Scan for the cell matching the given text and deliver its [X, Y] coordinate at center. 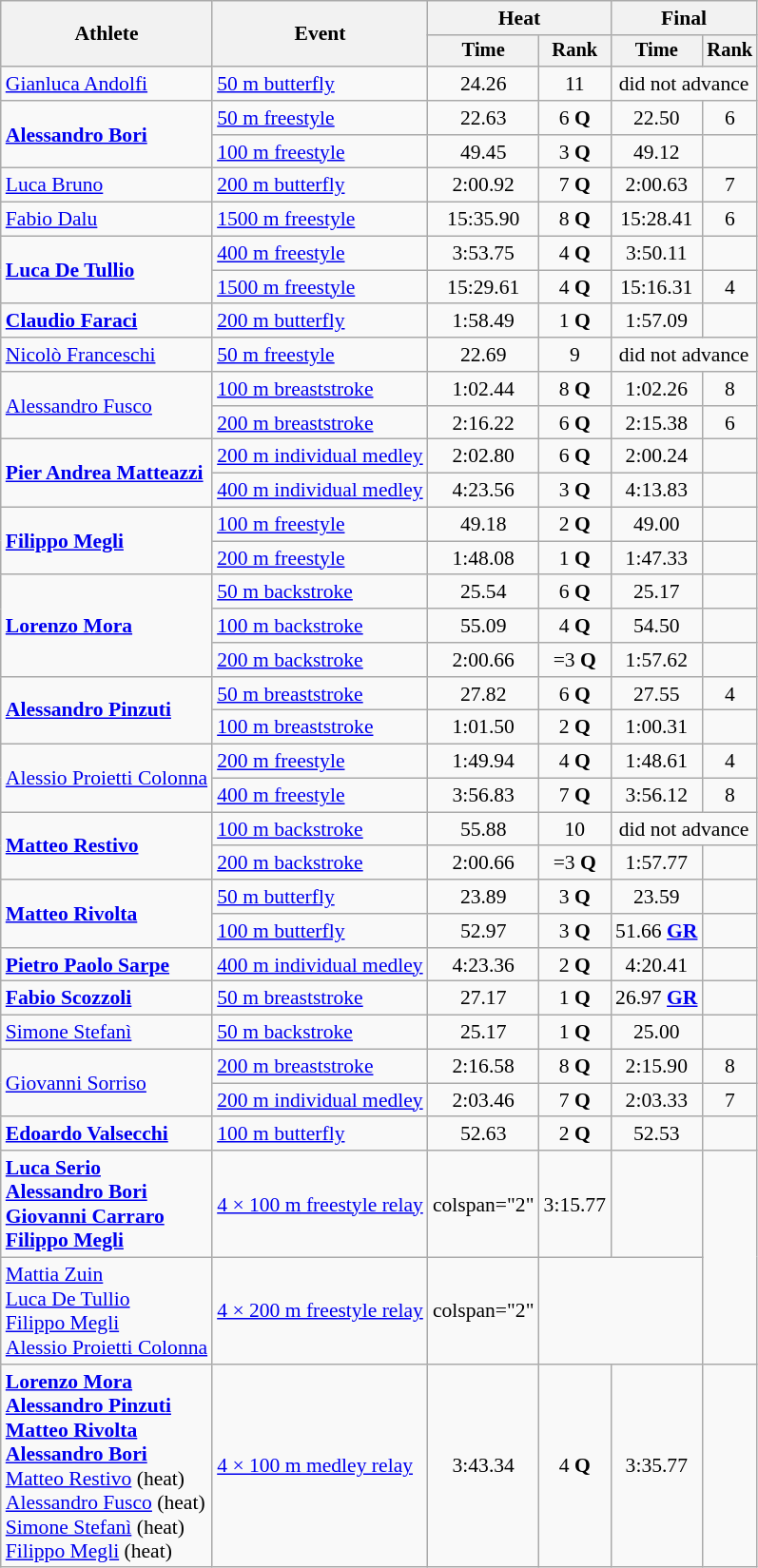
1:02.26 [656, 389]
11 [574, 84]
25.54 [483, 592]
1:48.08 [483, 558]
4:23.36 [483, 965]
4 × 100 m medley relay [320, 1466]
4:23.56 [483, 491]
1:58.49 [483, 321]
Alessandro Pinzuti [107, 711]
2:15.90 [656, 1067]
Alessio Proietti Colonna [107, 778]
22.50 [656, 118]
Pier Andrea Matteazzi [107, 474]
Matteo Rivolta [107, 913]
Pietro Paolo Sarpe [107, 965]
49.12 [656, 152]
Alessandro Fusco [107, 405]
23.89 [483, 897]
1:02.44 [483, 389]
2:16.22 [483, 423]
3:56.12 [656, 796]
Filippo Megli [107, 542]
10 [574, 829]
22.69 [483, 355]
1:48.61 [656, 762]
3:56.83 [483, 796]
1:47.33 [656, 558]
1:57.77 [656, 863]
Gianluca Andolfi [107, 84]
9 [574, 355]
3:43.34 [483, 1466]
2:03.33 [656, 1100]
1:57.62 [656, 660]
4 × 100 m freestyle relay [320, 1204]
2:03.46 [483, 1100]
Fabio Scozzoli [107, 998]
1:49.94 [483, 762]
27.55 [656, 694]
2:02.80 [483, 456]
3:35.77 [656, 1466]
15:35.90 [483, 220]
49.45 [483, 152]
52.53 [656, 1134]
15:16.31 [656, 287]
49.00 [656, 525]
3:50.11 [656, 254]
15:29.61 [483, 287]
Luca SerioAlessandro BoriGiovanni CarraroFilippo Megli [107, 1204]
Final [684, 18]
2:15.38 [656, 423]
Event [320, 34]
Fabio Dalu [107, 220]
Luca Bruno [107, 185]
49.18 [483, 525]
Giovanni Sorriso [107, 1084]
15:28.41 [656, 220]
4:20.41 [656, 965]
27.17 [483, 998]
3:53.75 [483, 254]
24.26 [483, 84]
Alessandro Bori [107, 135]
1:01.50 [483, 727]
Matteo Restivo [107, 846]
4:13.83 [656, 491]
26.97 GR [656, 998]
2:00.92 [483, 185]
Heat [519, 18]
52.97 [483, 931]
54.50 [656, 626]
22.63 [483, 118]
1:00.31 [656, 727]
23.59 [656, 897]
1:57.09 [656, 321]
4 × 200 m freestyle relay [320, 1311]
55.88 [483, 829]
Athlete [107, 34]
Nicolò Franceschi [107, 355]
2:16.58 [483, 1067]
Mattia ZuinLuca De TullioFilippo MegliAlessio Proietti Colonna [107, 1311]
Lorenzo MoraAlessandro PinzutiMatteo RivoltaAlessandro BoriMatteo Restivo (heat)Alessandro Fusco (heat)Simone Stefanì (heat)Filippo Megli (heat) [107, 1466]
Claudio Faraci [107, 321]
52.63 [483, 1134]
27.82 [483, 694]
Luca De Tullio [107, 270]
Lorenzo Mora [107, 626]
55.09 [483, 626]
2:00.63 [656, 185]
2:00.24 [656, 456]
51.66 GR [656, 931]
25.00 [656, 1033]
Edoardo Valsecchi [107, 1134]
3:15.77 [574, 1204]
Simone Stefanì [107, 1033]
